Identify which cell holds the provided text, then report its [X, Y] central coordinate. 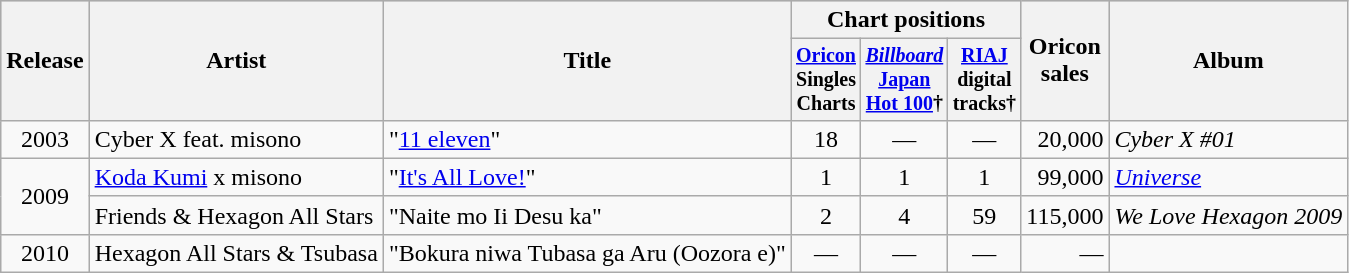
Artist [236, 61]
Oricon Singles Charts [826, 80]
Chart positions [906, 20]
4 [904, 215]
2010 [45, 253]
2 [826, 215]
18 [826, 139]
Oriconsales [1065, 61]
115,000 [1065, 215]
Title [587, 61]
Friends & Hexagon All Stars [236, 215]
"11 eleven" [587, 139]
20,000 [1065, 139]
99,000 [1065, 177]
Release [45, 61]
Hexagon All Stars & Tsubasa [236, 253]
Universe [1228, 177]
Cyber X #01 [1228, 139]
Koda Kumi x misono [236, 177]
2009 [45, 196]
We Love Hexagon 2009 [1228, 215]
Album [1228, 61]
"Bokura niwa Tubasa ga Aru (Oozora e)" [587, 253]
Billboard Japan Hot 100† [904, 80]
2003 [45, 139]
"Naite mo Ii Desu ka" [587, 215]
"It's All Love!" [587, 177]
RIAJ digital tracks† [984, 80]
59 [984, 215]
Cyber X feat. misono [236, 139]
